Detect which cell encompasses the target text, then output its (x, y) center coordinate. 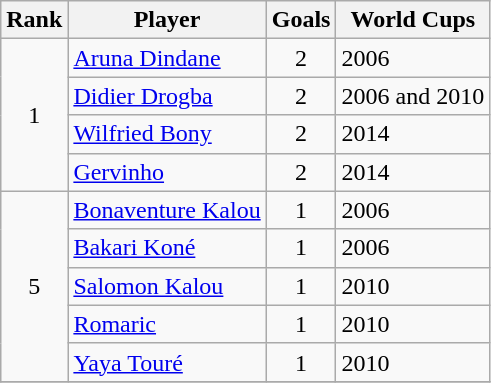
Salomon Kalou (167, 286)
Player (167, 20)
Gervinho (167, 172)
World Cups (413, 20)
Bakari Koné (167, 248)
Goals (301, 20)
Rank (34, 20)
Romaric (167, 324)
Wilfried Bony (167, 134)
5 (34, 286)
Aruna Dindane (167, 58)
Didier Drogba (167, 96)
2006 and 2010 (413, 96)
Yaya Touré (167, 362)
Bonaventure Kalou (167, 210)
